Find where the given text appears and provide that cell's center as [X, Y] coordinate. 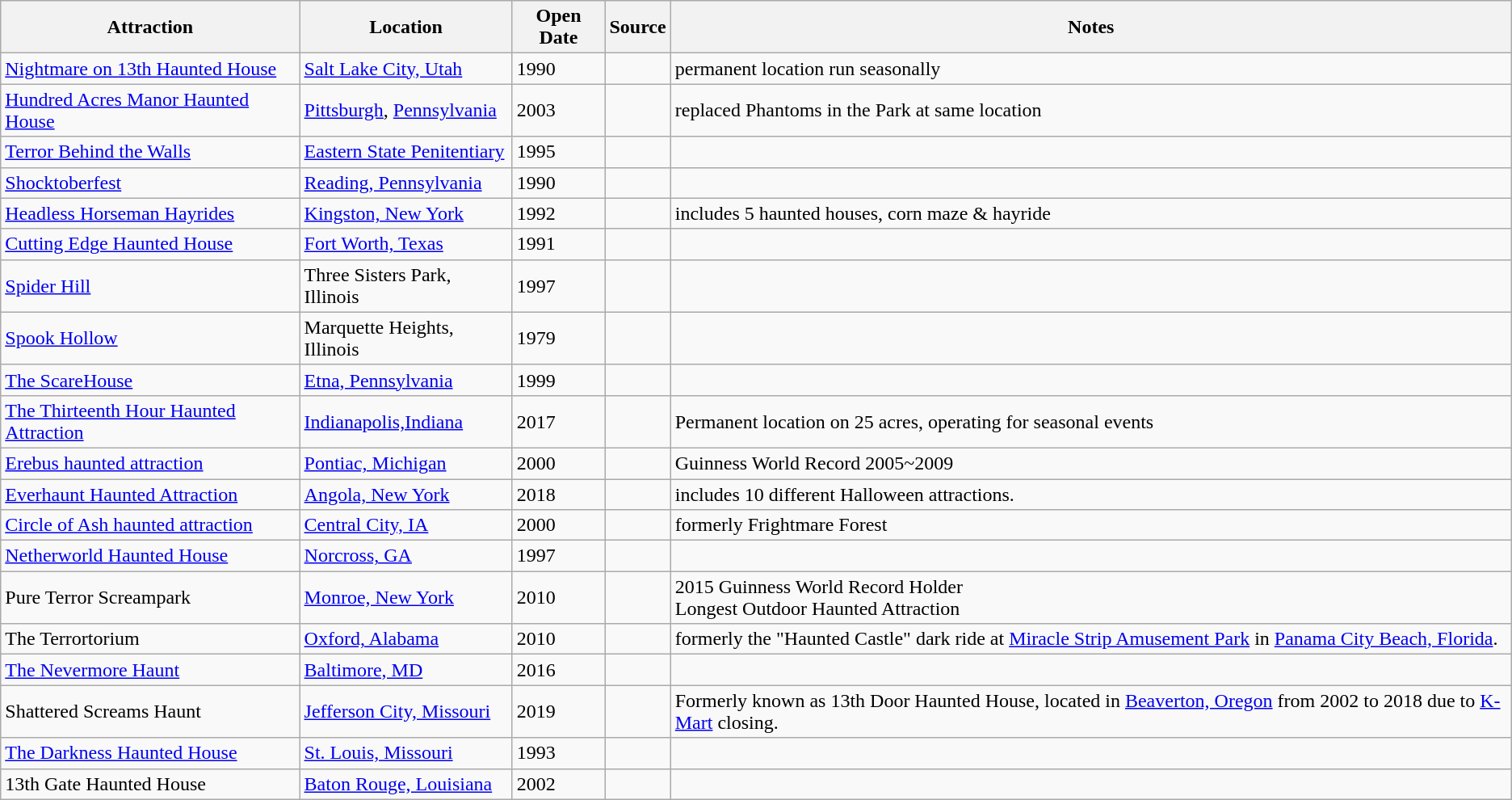
Oxford, Alabama [405, 639]
Baltimore, MD [405, 670]
Pontiac, Michigan [405, 463]
Indianapolis,Indiana [405, 422]
Marquette Heights, Illinois [405, 338]
1992 [559, 213]
13th Gate Haunted House [150, 784]
1979 [559, 338]
includes 10 different Halloween attractions. [1090, 494]
Shocktoberfest [150, 183]
2018 [559, 494]
Shattered Screams Haunt [150, 711]
The Darkness Haunted House [150, 753]
Source [638, 27]
Fort Worth, Texas [405, 244]
Attraction [150, 27]
Etna, Pennsylvania [405, 380]
replaced Phantoms in the Park at same location [1090, 110]
Cutting Edge Haunted House [150, 244]
1993 [559, 753]
Location [405, 27]
Salt Lake City, Utah [405, 69]
includes 5 haunted houses, corn maze & hayride [1090, 213]
2003 [559, 110]
The ScareHouse [150, 380]
Angola, New York [405, 494]
The Terrortorium [150, 639]
Pure Terror Screampark [150, 598]
Headless Horseman Hayrides [150, 213]
Terror Behind the Walls [150, 152]
Circle of Ash haunted attraction [150, 525]
Hundred Acres Manor Haunted House [150, 110]
1995 [559, 152]
2002 [559, 784]
The Nevermore Haunt [150, 670]
Baton Rouge, Louisiana [405, 784]
Netherworld Haunted House [150, 556]
The Thirteenth Hour Haunted Attraction [150, 422]
Pittsburgh, Pennsylvania [405, 110]
Permanent location on 25 acres, operating for seasonal events [1090, 422]
2016 [559, 670]
Open Date [559, 27]
1991 [559, 244]
Eastern State Penitentiary [405, 152]
permanent location run seasonally [1090, 69]
Three Sisters Park, Illinois [405, 286]
formerly Frightmare Forest [1090, 525]
Spider Hill [150, 286]
Formerly known as 13th Door Haunted House, located in Beaverton, Oregon from 2002 to 2018 due to K-Mart closing. [1090, 711]
2015 Guinness World Record HolderLongest Outdoor Haunted Attraction [1090, 598]
formerly the "Haunted Castle" dark ride at Miracle Strip Amusement Park in Panama City Beach, Florida. [1090, 639]
St. Louis, Missouri [405, 753]
1999 [559, 380]
Kingston, New York [405, 213]
Monroe, New York [405, 598]
Notes [1090, 27]
Jefferson City, Missouri [405, 711]
2019 [559, 711]
Central City, IA [405, 525]
Guinness World Record 2005~2009 [1090, 463]
Reading, Pennsylvania [405, 183]
Spook Hollow [150, 338]
Erebus haunted attraction [150, 463]
Norcross, GA [405, 556]
Everhaunt Haunted Attraction [150, 494]
Nightmare on 13th Haunted House [150, 69]
2017 [559, 422]
